Find where the given text appears and provide that cell's center as [X, Y] coordinate. 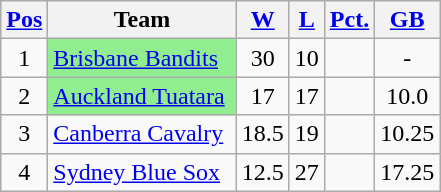
27 [306, 172]
10.0 [408, 96]
Team [142, 20]
19 [306, 134]
- [408, 58]
10 [306, 58]
17.25 [408, 172]
L [306, 20]
Sydney Blue Sox [142, 172]
30 [262, 58]
2 [24, 96]
12.5 [262, 172]
Pct. [349, 20]
W [262, 20]
Auckland Tuatara [142, 96]
10.25 [408, 134]
18.5 [262, 134]
3 [24, 134]
Brisbane Bandits [142, 58]
4 [24, 172]
GB [408, 20]
Canberra Cavalry [142, 134]
Pos [24, 20]
1 [24, 58]
